Scan for the cell matching the given text and deliver its [x, y] coordinate at center. 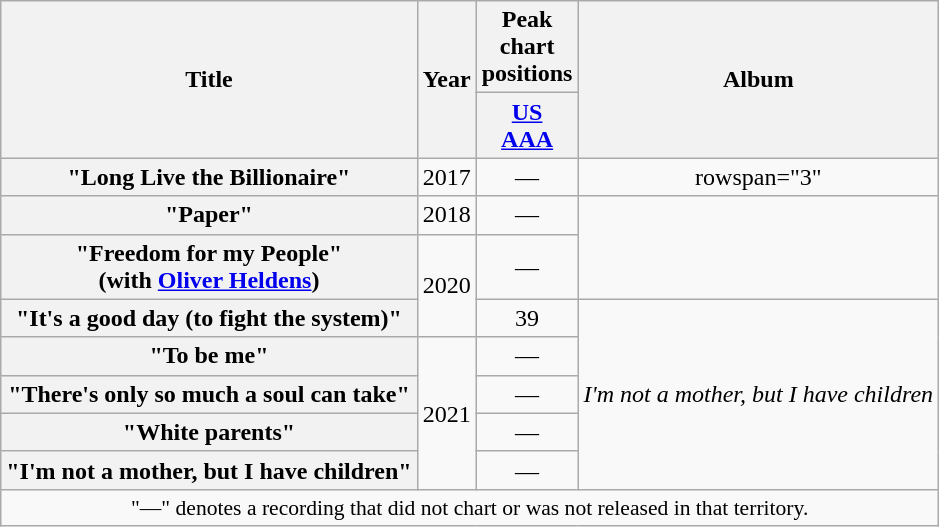
2021 [446, 413]
Title [209, 80]
"Freedom for my People" (with Oliver Heldens) [209, 266]
2020 [446, 286]
"Long Live the Billionaire" [209, 177]
"I'm not a mother, but I have children" [209, 470]
Year [446, 80]
"White parents" [209, 432]
"To be me" [209, 356]
"It's a good day (to fight the system)" [209, 318]
rowspan="3" [758, 177]
"There's only so much a soul can take" [209, 394]
2018 [446, 215]
Album [758, 80]
"Paper" [209, 215]
USAAA [527, 126]
"—" denotes a recording that did not chart or was not released in that territory. [470, 507]
39 [527, 318]
2017 [446, 177]
I'm not a mother, but I have children [758, 394]
Peakchartpositions [527, 47]
